Identify which cell holds the provided text, then report its (X, Y) central coordinate. 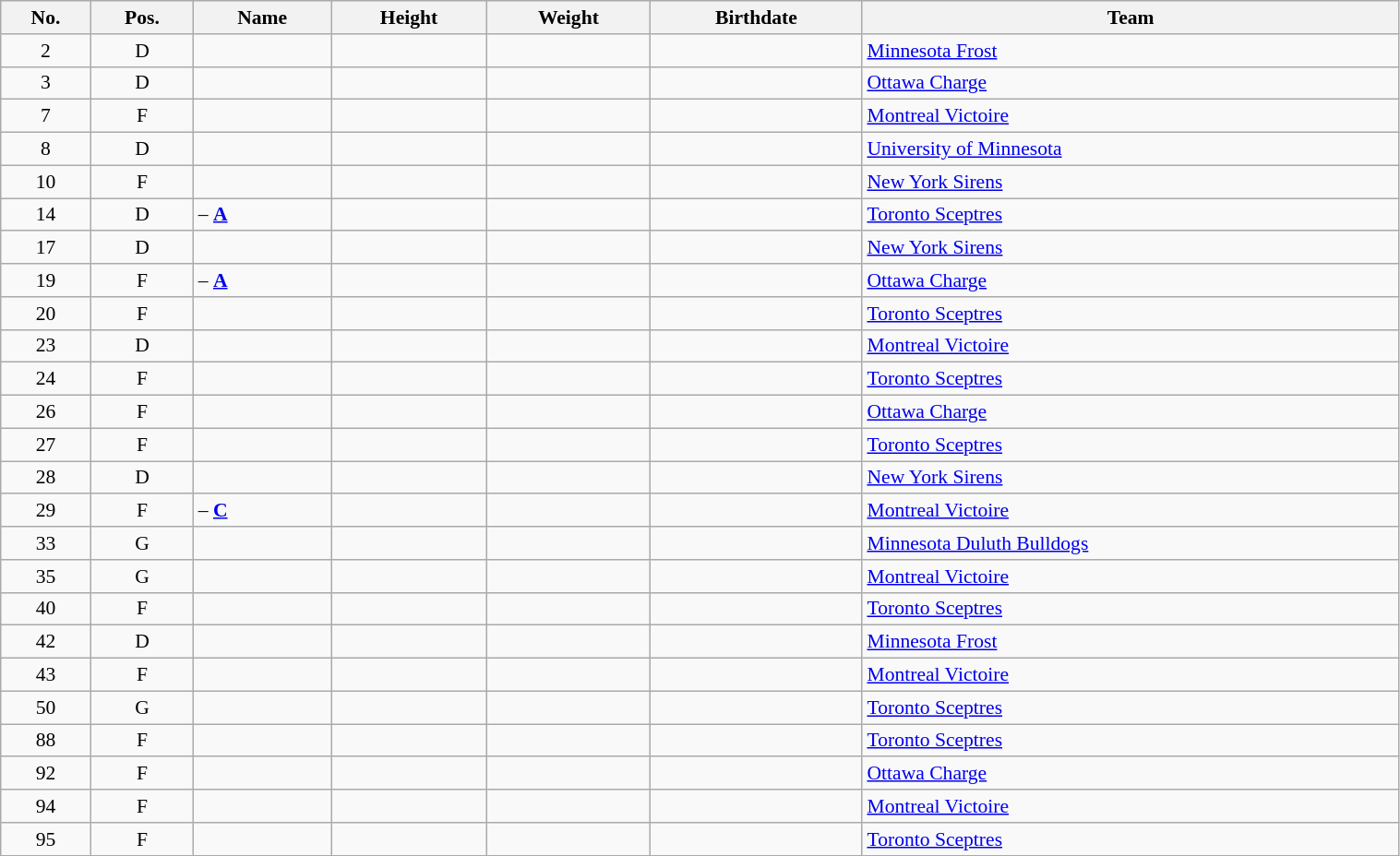
3 (46, 83)
No. (46, 18)
University of Minnesota (1131, 149)
33 (46, 543)
40 (46, 609)
26 (46, 412)
17 (46, 248)
Minnesota Duluth Bulldogs (1131, 543)
8 (46, 149)
42 (46, 642)
Weight (568, 18)
94 (46, 806)
Birthdate (756, 18)
92 (46, 774)
29 (46, 511)
Pos. (142, 18)
Team (1131, 18)
88 (46, 741)
95 (46, 839)
2 (46, 51)
Name (262, 18)
50 (46, 707)
24 (46, 379)
– C (262, 511)
7 (46, 116)
14 (46, 215)
20 (46, 314)
35 (46, 577)
43 (46, 675)
10 (46, 182)
27 (46, 445)
Height (410, 18)
28 (46, 478)
23 (46, 346)
19 (46, 280)
